For the text-containing cell, return its midpoint in (X, Y) coordinate format. 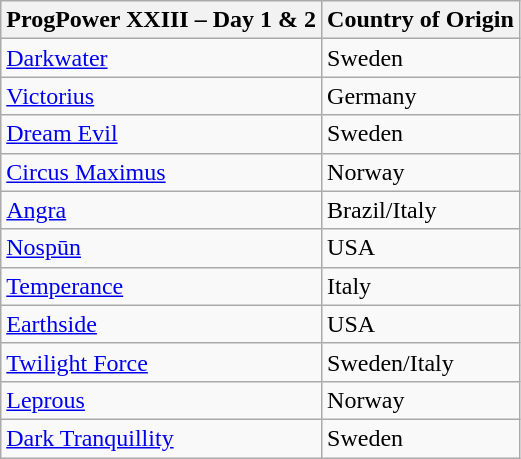
Nospūn (162, 248)
Temperance (162, 286)
Country of Origin (421, 20)
Brazil/Italy (421, 210)
Victorius (162, 96)
Angra (162, 210)
Darkwater (162, 58)
Twilight Force (162, 362)
Germany (421, 96)
Earthside (162, 324)
Dark Tranquillity (162, 438)
Circus Maximus (162, 172)
Leprous (162, 400)
Sweden/Italy (421, 362)
ProgPower XXIII – Day 1 & 2 (162, 20)
Italy (421, 286)
Dream Evil (162, 134)
